Capture the cell that displays the provided text and extract its [X, Y] central coordinate. 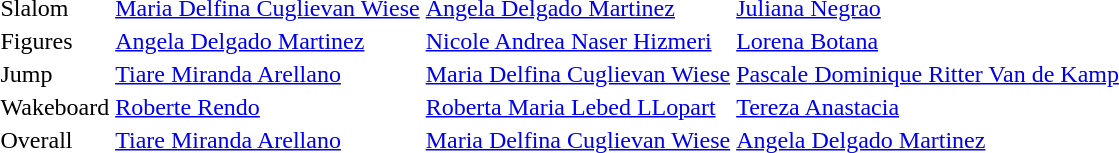
Roberta Maria Lebed LLopart [578, 107]
Angela Delgado Martinez [268, 41]
Nicole Andrea Naser Hizmeri [578, 41]
Tiare Miranda Arellano [268, 74]
Roberte Rendo [268, 107]
Maria Delfina Cuglievan Wiese [578, 74]
